Detect which cell encompasses the target text, then output its (X, Y) center coordinate. 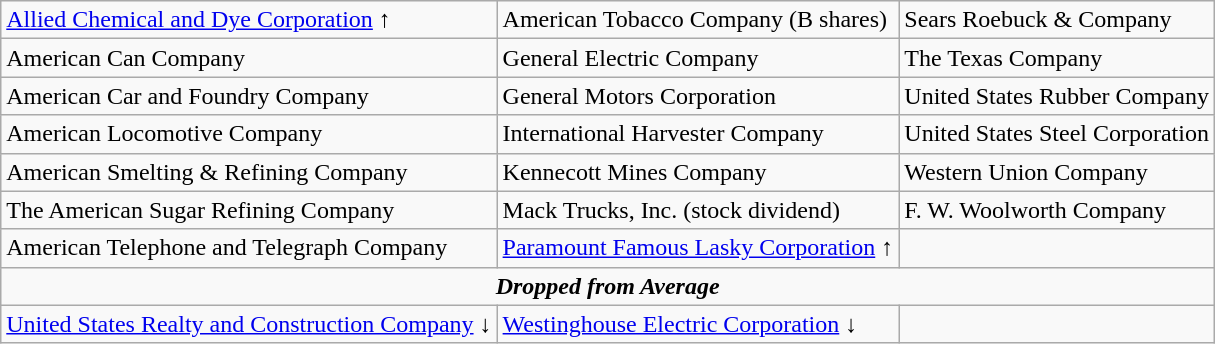
International Harvester Company (698, 134)
United States Steel Corporation (1057, 134)
F. W. Woolworth Company (1057, 210)
American Locomotive Company (249, 134)
The Texas Company (1057, 58)
Western Union Company (1057, 172)
American Car and Foundry Company (249, 96)
American Telephone and Telegraph Company (249, 248)
Dropped from Average (608, 286)
Allied Chemical and Dye Corporation ↑ (249, 20)
American Smelting & Refining Company (249, 172)
American Tobacco Company (B shares) (698, 20)
General Motors Corporation (698, 96)
American Can Company (249, 58)
Kennecott Mines Company (698, 172)
Mack Trucks, Inc. (stock dividend) (698, 210)
The American Sugar Refining Company (249, 210)
Westinghouse Electric Corporation ↓ (698, 324)
United States Realty and Construction Company ↓ (249, 324)
Sears Roebuck & Company (1057, 20)
General Electric Company (698, 58)
United States Rubber Company (1057, 96)
Paramount Famous Lasky Corporation ↑ (698, 248)
